Find where the given text appears and provide that cell's center as [x, y] coordinate. 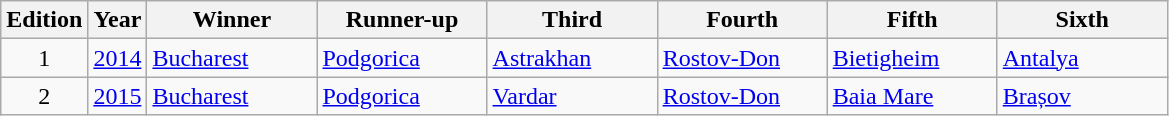
Antalya [1082, 58]
2014 [118, 58]
2015 [118, 96]
Fourth [742, 20]
Vardar [572, 96]
Sixth [1082, 20]
Fifth [912, 20]
Third [572, 20]
Winner [232, 20]
Year [118, 20]
2 [44, 96]
Runner-up [402, 20]
Edition [44, 20]
Bietigheim [912, 58]
Brașov [1082, 96]
1 [44, 58]
Baia Mare [912, 96]
Astrakhan [572, 58]
